Return (X, Y) of the center of cell containing provided text 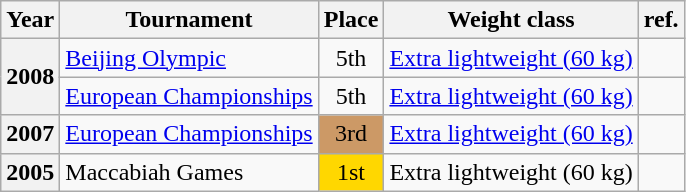
Place (351, 20)
3rd (351, 134)
ref. (661, 20)
1st (351, 172)
Beijing Olympic (189, 58)
Maccabiah Games (189, 172)
Tournament (189, 20)
Year (30, 20)
2008 (30, 77)
2007 (30, 134)
2005 (30, 172)
Weight class (511, 20)
